Output the (X, Y) coordinate of the center of the cell containing the given text.  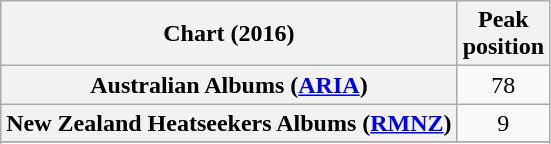
Chart (2016) (229, 34)
New Zealand Heatseekers Albums (RMNZ) (229, 123)
9 (503, 123)
Peak position (503, 34)
Australian Albums (ARIA) (229, 85)
78 (503, 85)
